Return the (X, Y) coordinate for the center point of the cell that contains the specified text.  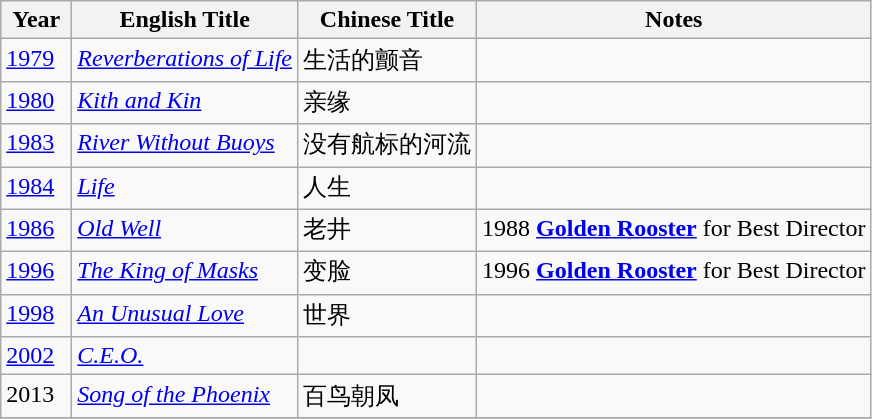
人生 (388, 188)
百鸟朝凤 (388, 396)
Song of the Phoenix (185, 396)
Reverberations of Life (185, 60)
老井 (388, 230)
1996 Golden Rooster for Best Director (674, 274)
1996 (36, 274)
Kith and Kin (185, 102)
1998 (36, 316)
Year (36, 20)
The King of Masks (185, 274)
亲缘 (388, 102)
1983 (36, 146)
2002 (36, 356)
1979 (36, 60)
1984 (36, 188)
An Unusual Love (185, 316)
世界 (388, 316)
1988 Golden Rooster for Best Director (674, 230)
没有航标的河流 (388, 146)
生活的颤音 (388, 60)
Chinese Title (388, 20)
Old Well (185, 230)
River Without Buoys (185, 146)
1980 (36, 102)
English Title (185, 20)
1986 (36, 230)
Notes (674, 20)
C.E.O. (185, 356)
Life (185, 188)
变脸 (388, 274)
2013 (36, 396)
